Return the (x, y) coordinate for the center point of the cell that contains the specified text.  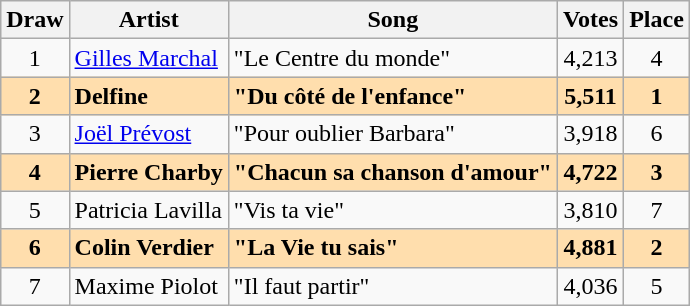
Colin Verdier (148, 248)
Delfine (148, 96)
Patricia Lavilla (148, 210)
"Pour oublier Barbara" (392, 134)
4,722 (590, 172)
Pierre Charby (148, 172)
Song (392, 20)
"Il faut partir" (392, 286)
"Vis ta vie" (392, 210)
4,881 (590, 248)
"Du côté de l'enfance" (392, 96)
Joël Prévost (148, 134)
3,918 (590, 134)
Gilles Marchal (148, 58)
Maxime Piolot (148, 286)
Draw (35, 20)
4,213 (590, 58)
"La Vie tu sais" (392, 248)
Artist (148, 20)
"Le Centre du monde" (392, 58)
5,511 (590, 96)
Place (657, 20)
4,036 (590, 286)
Votes (590, 20)
"Chacun sa chanson d'amour" (392, 172)
3,810 (590, 210)
